Determine the (x, y) coordinate at the center of the cell enclosing the given text.  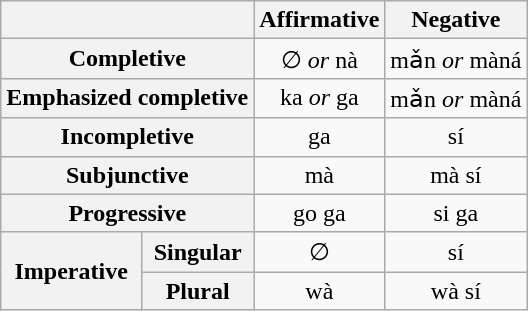
Negative (456, 20)
ka or ga (320, 98)
Incompletive (128, 137)
Progressive (128, 213)
ga (320, 137)
mà sí (456, 175)
Affirmative (320, 20)
go ga (320, 213)
Plural (198, 291)
Singular (198, 252)
Completive (128, 59)
wà (320, 291)
∅ or nà (320, 59)
∅ (320, 252)
Emphasized completive (128, 98)
Imperative (72, 271)
Subjunctive (128, 175)
mà (320, 175)
wà sí (456, 291)
si ga (456, 213)
